Search for the cell housing the specified text and yield its (x, y) center coordinate. 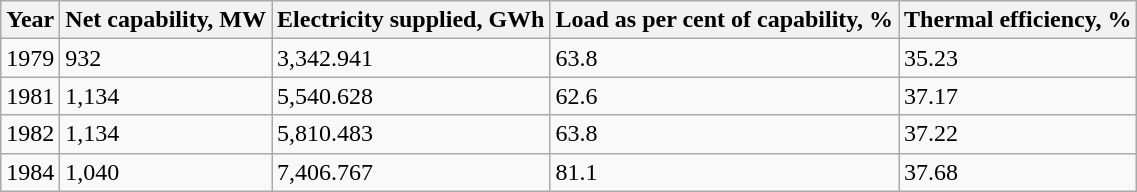
Electricity supplied, GWh (411, 20)
1981 (30, 96)
7,406.767 (411, 172)
Net capability, MW (166, 20)
35.23 (1018, 58)
81.1 (724, 172)
1982 (30, 134)
Load as per cent of capability, % (724, 20)
37.68 (1018, 172)
1984 (30, 172)
5,810.483 (411, 134)
3,342.941 (411, 58)
37.17 (1018, 96)
37.22 (1018, 134)
1979 (30, 58)
62.6 (724, 96)
Year (30, 20)
1,040 (166, 172)
Thermal efficiency, % (1018, 20)
5,540.628 (411, 96)
932 (166, 58)
